Capture the cell that displays the provided text and extract its (x, y) central coordinate. 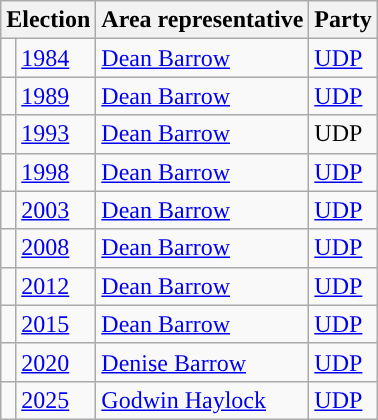
1993 (56, 134)
1998 (56, 172)
2012 (56, 286)
2008 (56, 248)
1989 (56, 96)
1984 (56, 58)
Party (343, 20)
Election (48, 20)
2015 (56, 324)
2020 (56, 362)
2025 (56, 400)
2003 (56, 210)
Godwin Haylock (202, 400)
Denise Barrow (202, 362)
Area representative (202, 20)
